Find where the given text appears and provide that cell's center as (X, Y) coordinate. 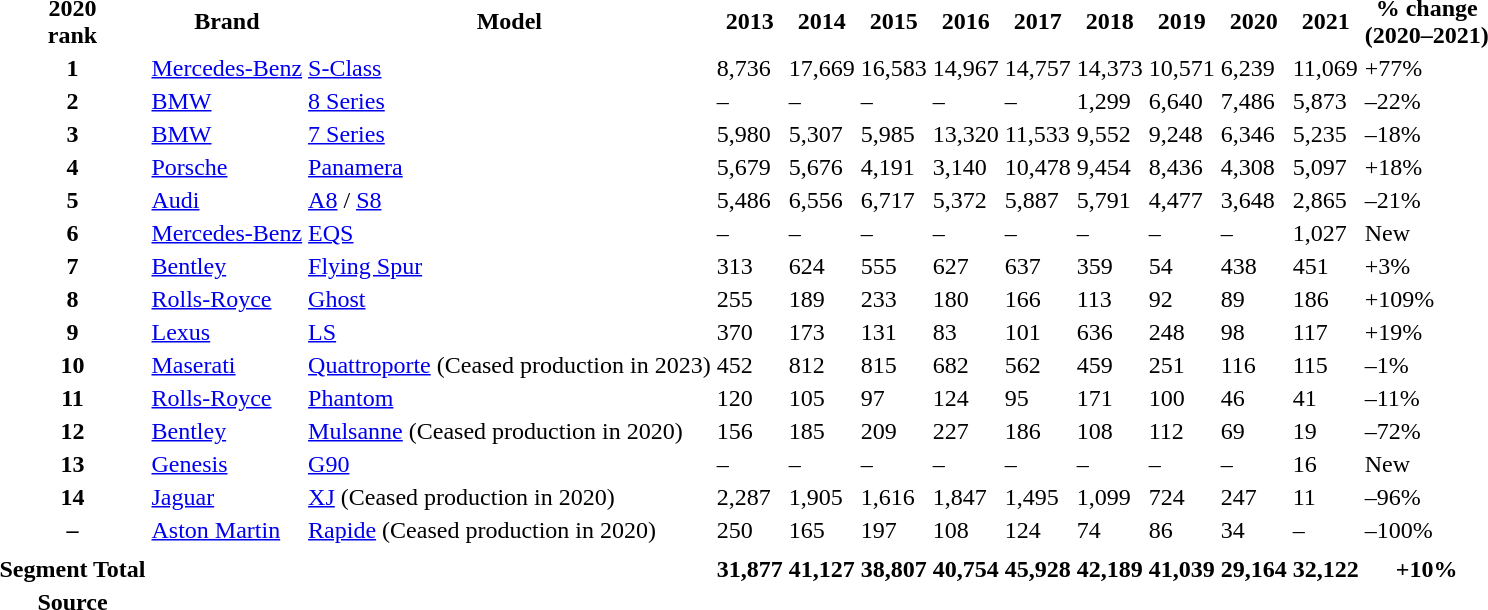
7 Series (510, 134)
250 (750, 530)
812 (822, 365)
11,533 (1038, 134)
9,454 (1110, 167)
14,373 (1110, 68)
Porsche (227, 167)
101 (1038, 332)
1,495 (1038, 497)
815 (894, 365)
38,807 (894, 569)
5,235 (1326, 134)
1,616 (894, 497)
14,967 (966, 68)
156 (750, 431)
2,287 (750, 497)
247 (1254, 497)
Phantom (510, 398)
11,069 (1326, 68)
Rapide (Ceased production in 2020) (510, 530)
83 (966, 332)
555 (894, 266)
41,039 (1182, 569)
682 (966, 365)
Jaguar (227, 497)
1,847 (966, 497)
13,320 (966, 134)
438 (1254, 266)
173 (822, 332)
5,679 (750, 167)
1,299 (1110, 101)
313 (750, 266)
92 (1182, 299)
724 (1182, 497)
116 (1254, 365)
6,640 (1182, 101)
197 (894, 530)
S-Class (510, 68)
100 (1182, 398)
Flying Spur (510, 266)
Aston Martin (227, 530)
227 (966, 431)
16 (1326, 464)
5,676 (822, 167)
16,583 (894, 68)
1,905 (822, 497)
5,873 (1326, 101)
4,477 (1182, 200)
6,556 (822, 200)
Lexus (227, 332)
45,928 (1038, 569)
636 (1110, 332)
5,791 (1110, 200)
637 (1038, 266)
2,865 (1326, 200)
115 (1326, 365)
5,372 (966, 200)
105 (822, 398)
6,346 (1254, 134)
Genesis (227, 464)
113 (1110, 299)
3,648 (1254, 200)
31,877 (750, 569)
46 (1254, 398)
41,127 (822, 569)
17,669 (822, 68)
41 (1326, 398)
8,436 (1182, 167)
120 (750, 398)
86 (1182, 530)
117 (1326, 332)
74 (1110, 530)
131 (894, 332)
14,757 (1038, 68)
Audi (227, 200)
54 (1182, 266)
A8 / S8 (510, 200)
4,191 (894, 167)
G90 (510, 464)
251 (1182, 365)
95 (1038, 398)
Quattroporte (Ceased production in 2023) (510, 365)
255 (750, 299)
10,571 (1182, 68)
5,097 (1326, 167)
209 (894, 431)
5,980 (750, 134)
8 Series (510, 101)
8,736 (750, 68)
69 (1254, 431)
5,307 (822, 134)
7,486 (1254, 101)
Panamera (510, 167)
40,754 (966, 569)
29,164 (1254, 569)
248 (1182, 332)
10,478 (1038, 167)
166 (1038, 299)
180 (966, 299)
42,189 (1110, 569)
LS (510, 332)
Maserati (227, 365)
359 (1110, 266)
189 (822, 299)
451 (1326, 266)
9,552 (1110, 134)
165 (822, 530)
11 (1326, 497)
97 (894, 398)
89 (1254, 299)
5,486 (750, 200)
6,717 (894, 200)
624 (822, 266)
32,122 (1326, 569)
459 (1110, 365)
452 (750, 365)
34 (1254, 530)
562 (1038, 365)
EQS (510, 233)
Ghost (510, 299)
627 (966, 266)
1,099 (1110, 497)
5,887 (1038, 200)
370 (750, 332)
185 (822, 431)
19 (1326, 431)
98 (1254, 332)
9,248 (1182, 134)
233 (894, 299)
XJ (Ceased production in 2020) (510, 497)
6,239 (1254, 68)
Mulsanne (Ceased production in 2020) (510, 431)
112 (1182, 431)
5,985 (894, 134)
3,140 (966, 167)
171 (1110, 398)
1,027 (1326, 233)
4,308 (1254, 167)
